Identify which cell holds the provided text, then report its [x, y] central coordinate. 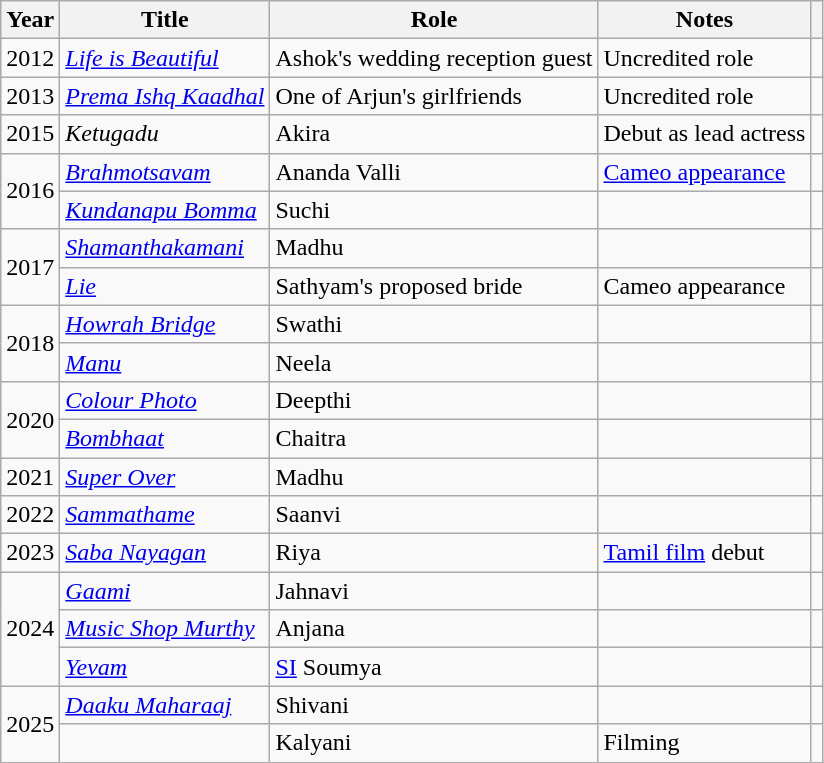
Ananda Valli [434, 172]
Chaitra [434, 438]
SI Soumya [434, 667]
Shamanthakamani [165, 248]
Jahnavi [434, 591]
Kalyani [434, 743]
Kundanapu Bomma [165, 210]
Deepthi [434, 400]
2024 [30, 629]
Brahmotsavam [165, 172]
Manu [165, 362]
Suchi [434, 210]
One of Arjun's girlfriends [434, 96]
2016 [30, 191]
Riya [434, 553]
Life is Beautiful [165, 58]
2013 [30, 96]
2020 [30, 419]
2021 [30, 477]
Colour Photo [165, 400]
Gaami [165, 591]
Prema Ishq Kaadhal [165, 96]
Daaku Maharaaj [165, 705]
2025 [30, 724]
Title [165, 20]
Sammathame [165, 515]
Music Shop Murthy [165, 629]
Howrah Bridge [165, 324]
Super Over [165, 477]
Ketugadu [165, 134]
Role [434, 20]
Ashok's wedding reception guest [434, 58]
2023 [30, 553]
Filming [704, 743]
Neela [434, 362]
Debut as lead actress [704, 134]
Swathi [434, 324]
Lie [165, 286]
Tamil film debut [704, 553]
Sathyam's proposed bride [434, 286]
2018 [30, 343]
2012 [30, 58]
Bombhaat [165, 438]
2017 [30, 267]
Saanvi [434, 515]
Notes [704, 20]
Yevam [165, 667]
Akira [434, 134]
2022 [30, 515]
Anjana [434, 629]
2015 [30, 134]
Shivani [434, 705]
Saba Nayagan [165, 553]
Year [30, 20]
